Pinpoint the cell where the given text exists, returning its [x, y] midpoint coordinate. 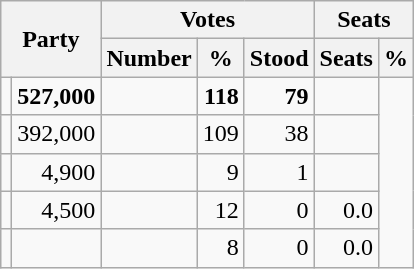
4,900 [56, 172]
Stood [279, 58]
1 [279, 172]
4,500 [56, 210]
9 [220, 172]
79 [279, 96]
Number [149, 58]
118 [220, 96]
38 [279, 134]
8 [220, 248]
527,000 [56, 96]
Votes [208, 20]
Party [51, 39]
12 [220, 210]
392,000 [56, 134]
109 [220, 134]
